Find where the given text appears and provide that cell's center as [x, y] coordinate. 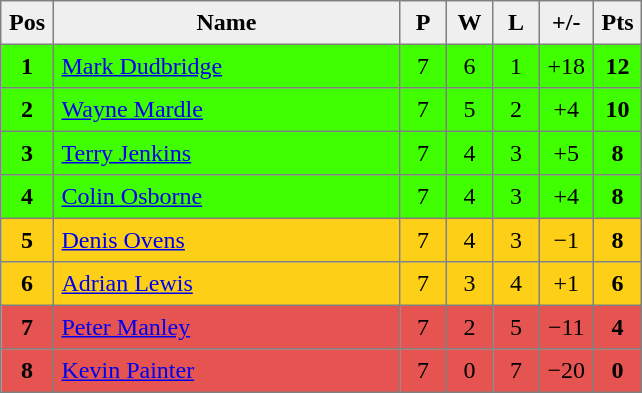
+/- [566, 23]
Colin Osborne [226, 197]
P [423, 23]
12 [617, 66]
Pts [617, 23]
+5 [566, 153]
−1 [566, 240]
Name [226, 23]
−20 [566, 371]
10 [617, 110]
−11 [566, 327]
Adrian Lewis [226, 284]
Mark Dudbridge [226, 66]
Denis Ovens [226, 240]
W [469, 23]
Kevin Painter [226, 371]
Wayne Mardle [226, 110]
Pos [27, 23]
Peter Manley [226, 327]
L [516, 23]
+1 [566, 284]
Terry Jenkins [226, 153]
+18 [566, 66]
